Return the (X, Y) coordinate for the center point of the cell that contains the specified text.  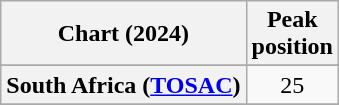
Chart (2024) (124, 34)
South Africa (TOSAC) (124, 85)
Peakposition (292, 34)
25 (292, 85)
